Output the (X, Y) coordinate of the center of the cell containing the given text.  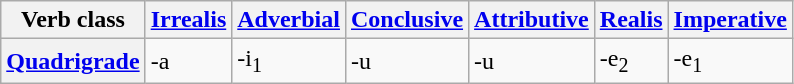
Attributive (532, 20)
-a (188, 61)
-e2 (631, 61)
-e1 (730, 61)
Irrealis (188, 20)
Adverbial (289, 20)
Verb class (73, 20)
-i1 (289, 61)
Imperative (730, 20)
Quadrigrade (73, 61)
Conclusive (406, 20)
Realis (631, 20)
